From the cell containing the given text, extract its center point as (X, Y) coordinate. 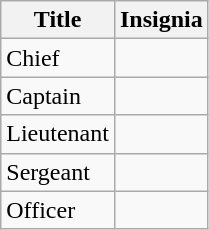
Captain (58, 96)
Sergeant (58, 172)
Officer (58, 210)
Chief (58, 58)
Insignia (161, 20)
Title (58, 20)
Lieutenant (58, 134)
